Capture the cell that displays the provided text and extract its [x, y] central coordinate. 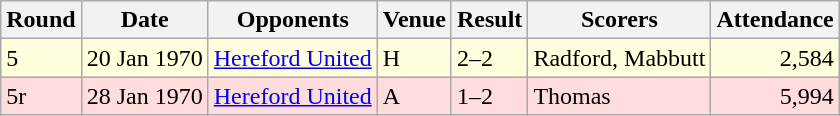
2–2 [489, 58]
Round [41, 20]
5r [41, 96]
Result [489, 20]
Date [144, 20]
Opponents [292, 20]
5 [41, 58]
Radford, Mabbutt [620, 58]
2,584 [775, 58]
28 Jan 1970 [144, 96]
20 Jan 1970 [144, 58]
1–2 [489, 96]
Scorers [620, 20]
Venue [414, 20]
Thomas [620, 96]
5,994 [775, 96]
H [414, 58]
Attendance [775, 20]
A [414, 96]
